Detect which cell encompasses the target text, then output its (x, y) center coordinate. 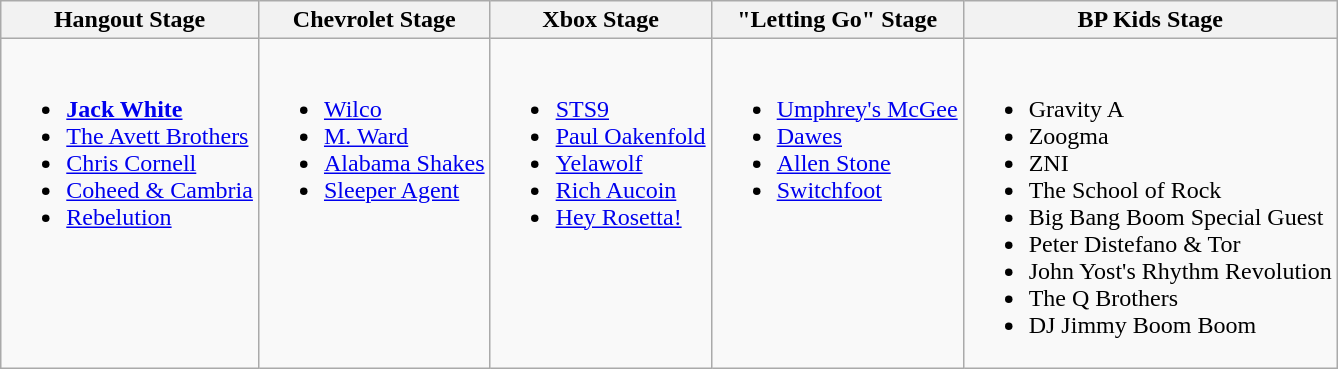
Umphrey's McGeeDawesAllen StoneSwitchfoot (837, 204)
BP Kids Stage (1150, 20)
Jack WhiteThe Avett BrothersChris CornellCoheed & CambriaRebelution (130, 204)
WilcoM. WardAlabama ShakesSleeper Agent (374, 204)
Gravity AZoogmaZNIThe School of RockBig Bang Boom Special GuestPeter Distefano & TorJohn Yost's Rhythm RevolutionThe Q BrothersDJ Jimmy Boom Boom (1150, 204)
"Letting Go" Stage (837, 20)
Xbox Stage (600, 20)
Hangout Stage (130, 20)
Chevrolet Stage (374, 20)
STS9Paul OakenfoldYelawolfRich AucoinHey Rosetta! (600, 204)
